Detect which cell encompasses the target text, then output its (x, y) center coordinate. 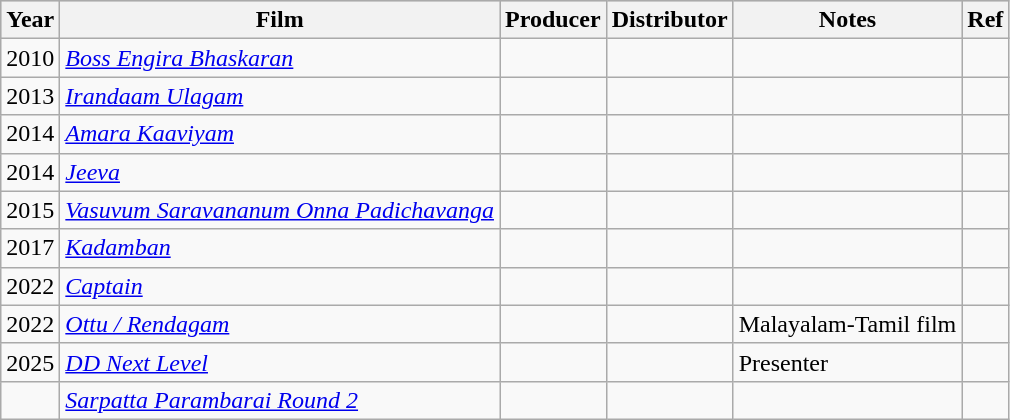
Ref (986, 20)
Irandaam Ulagam (280, 96)
DD Next Level (280, 362)
2025 (30, 362)
Vasuvum Saravananum Onna Padichavanga (280, 210)
2015 (30, 210)
Ottu / Rendagam (280, 324)
Presenter (848, 362)
Kadamban (280, 248)
Film (280, 20)
Producer (554, 20)
Captain (280, 286)
Year (30, 20)
2017 (30, 248)
Amara Kaaviyam (280, 134)
Malayalam-Tamil film (848, 324)
Boss Engira Bhaskaran (280, 58)
2010 (30, 58)
2013 (30, 96)
Notes (848, 20)
Sarpatta Parambarai Round 2 (280, 400)
Distributor (670, 20)
Jeeva (280, 172)
